Scan for the cell matching the given text and deliver its [X, Y] coordinate at center. 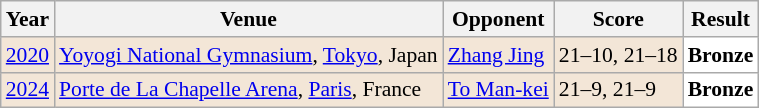
21–10, 21–18 [618, 55]
21–9, 21–9 [618, 90]
To Man-kei [498, 90]
2020 [28, 55]
Score [618, 19]
Venue [248, 19]
Yoyogi National Gymnasium, Tokyo, Japan [248, 55]
Porte de La Chapelle Arena, Paris, France [248, 90]
Result [721, 19]
Year [28, 19]
2024 [28, 90]
Zhang Jing [498, 55]
Opponent [498, 19]
